Determine the [x, y] coordinate at the center of the cell enclosing the given text.  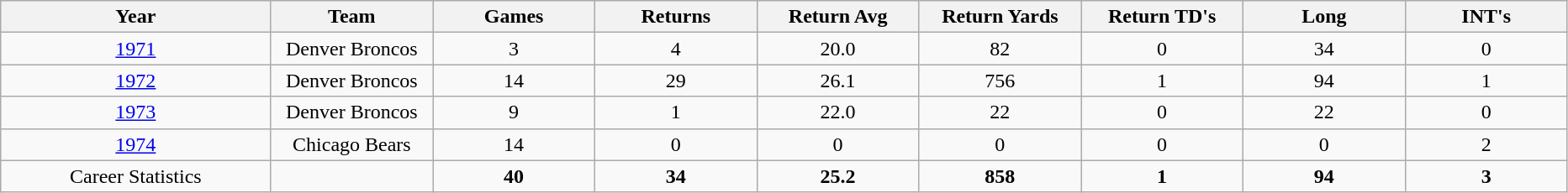
1971 [136, 49]
22.0 [837, 112]
Long [1323, 17]
Team [351, 17]
4 [676, 49]
26.1 [837, 81]
1974 [136, 144]
Return Avg [837, 17]
Games [515, 17]
82 [1000, 49]
Return Yards [1000, 17]
858 [1000, 176]
25.2 [837, 176]
Year [136, 17]
Return TD's [1162, 17]
40 [515, 176]
Returns [676, 17]
2 [1486, 144]
Chicago Bears [351, 144]
INT's [1486, 17]
1973 [136, 112]
9 [515, 112]
20.0 [837, 49]
Career Statistics [136, 176]
756 [1000, 81]
1972 [136, 81]
29 [676, 81]
